Extract the (X, Y) coordinate from the center of the cell holding the provided text.  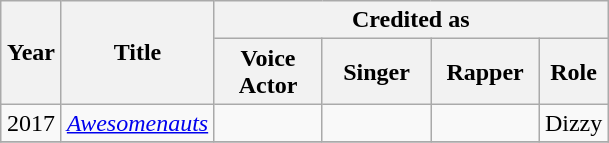
Rapper (486, 72)
Dizzy (573, 123)
Voice Actor (268, 72)
Credited as (411, 20)
Singer (376, 72)
Role (573, 72)
Title (137, 52)
Year (32, 52)
Awesomenauts (137, 123)
2017 (32, 123)
